Return [X, Y] of the center of cell containing provided text 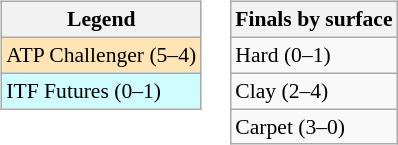
Hard (0–1) [314, 55]
Finals by surface [314, 20]
Clay (2–4) [314, 91]
ATP Challenger (5–4) [101, 55]
Legend [101, 20]
ITF Futures (0–1) [101, 91]
Carpet (3–0) [314, 127]
